Determine the [X, Y] coordinate at the center of the cell enclosing the given text.  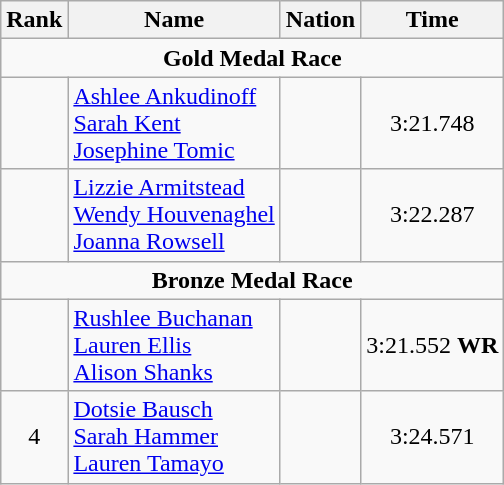
Lizzie ArmitsteadWendy HouvenaghelJoanna Rowsell [174, 215]
3:21.748 [432, 123]
3:24.571 [432, 437]
Dotsie BauschSarah HammerLauren Tamayo [174, 437]
4 [34, 437]
Gold Medal Race [252, 58]
Name [174, 20]
3:21.552 WR [432, 345]
Time [432, 20]
Nation [320, 20]
Bronze Medal Race [252, 280]
Rushlee BuchananLauren EllisAlison Shanks [174, 345]
Ashlee AnkudinoffSarah Kent Josephine Tomic [174, 123]
Rank [34, 20]
3:22.287 [432, 215]
